Return the [X, Y] coordinate for the center point of the cell that contains the specified text.  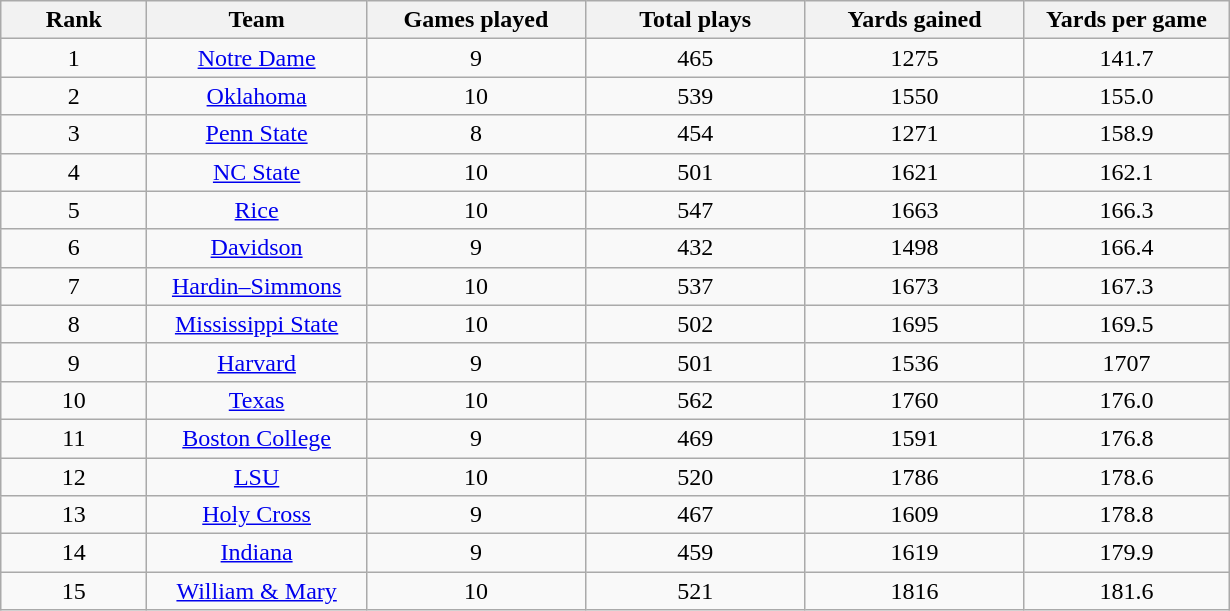
537 [696, 286]
141.7 [1126, 58]
Total plays [696, 20]
162.1 [1126, 172]
1760 [914, 400]
William & Mary [256, 591]
Yards gained [914, 20]
5 [74, 210]
7 [74, 286]
176.0 [1126, 400]
1619 [914, 553]
1591 [914, 438]
521 [696, 591]
1816 [914, 591]
547 [696, 210]
Holy Cross [256, 515]
1271 [914, 134]
Boston College [256, 438]
11 [74, 438]
454 [696, 134]
1673 [914, 286]
Penn State [256, 134]
1609 [914, 515]
502 [696, 324]
181.6 [1126, 591]
12 [74, 477]
1695 [914, 324]
155.0 [1126, 96]
1275 [914, 58]
Oklahoma [256, 96]
Hardin–Simmons [256, 286]
465 [696, 58]
158.9 [1126, 134]
4 [74, 172]
Harvard [256, 362]
1707 [1126, 362]
15 [74, 591]
1 [74, 58]
6 [74, 248]
Games played [476, 20]
2 [74, 96]
1550 [914, 96]
176.8 [1126, 438]
539 [696, 96]
NC State [256, 172]
Indiana [256, 553]
3 [74, 134]
179.9 [1126, 553]
14 [74, 553]
13 [74, 515]
432 [696, 248]
166.3 [1126, 210]
Team [256, 20]
520 [696, 477]
1663 [914, 210]
166.4 [1126, 248]
Rice [256, 210]
1621 [914, 172]
1498 [914, 248]
Notre Dame [256, 58]
469 [696, 438]
Rank [74, 20]
459 [696, 553]
Yards per game [1126, 20]
467 [696, 515]
Mississippi State [256, 324]
LSU [256, 477]
Davidson [256, 248]
1786 [914, 477]
1536 [914, 362]
Texas [256, 400]
178.6 [1126, 477]
169.5 [1126, 324]
562 [696, 400]
178.8 [1126, 515]
167.3 [1126, 286]
